From the cell containing the given text, extract its center point as (x, y) coordinate. 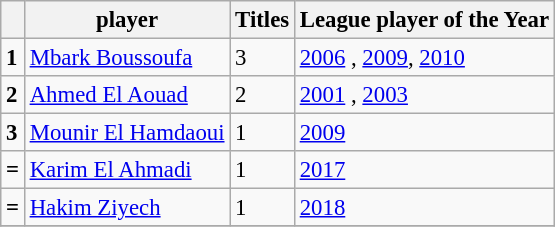
League player of the Year (424, 20)
player (126, 20)
Titles (262, 20)
Mounir El Hamdaoui (126, 133)
2018 (424, 208)
Mbark Boussoufa (126, 58)
Hakim Ziyech (126, 208)
2001 , 2003 (424, 95)
2017 (424, 170)
Ahmed El Aouad (126, 95)
2009 (424, 133)
Karim El Ahmadi (126, 170)
2006 , 2009, 2010 (424, 58)
